Search for the cell housing the specified text and yield its (X, Y) center coordinate. 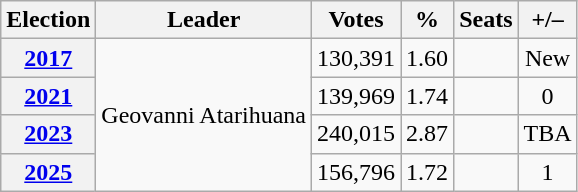
240,015 (356, 134)
130,391 (356, 58)
Geovanni Atarihuana (204, 115)
1.72 (428, 172)
2.87 (428, 134)
1.74 (428, 96)
1 (548, 172)
139,969 (356, 96)
2023 (48, 134)
TBA (548, 134)
% (428, 20)
Leader (204, 20)
156,796 (356, 172)
2017 (48, 58)
Election (48, 20)
+/– (548, 20)
New (548, 58)
Seats (486, 20)
2021 (48, 96)
1.60 (428, 58)
0 (548, 96)
Votes (356, 20)
2025 (48, 172)
